Pinpoint the cell where the given text exists, returning its (X, Y) midpoint coordinate. 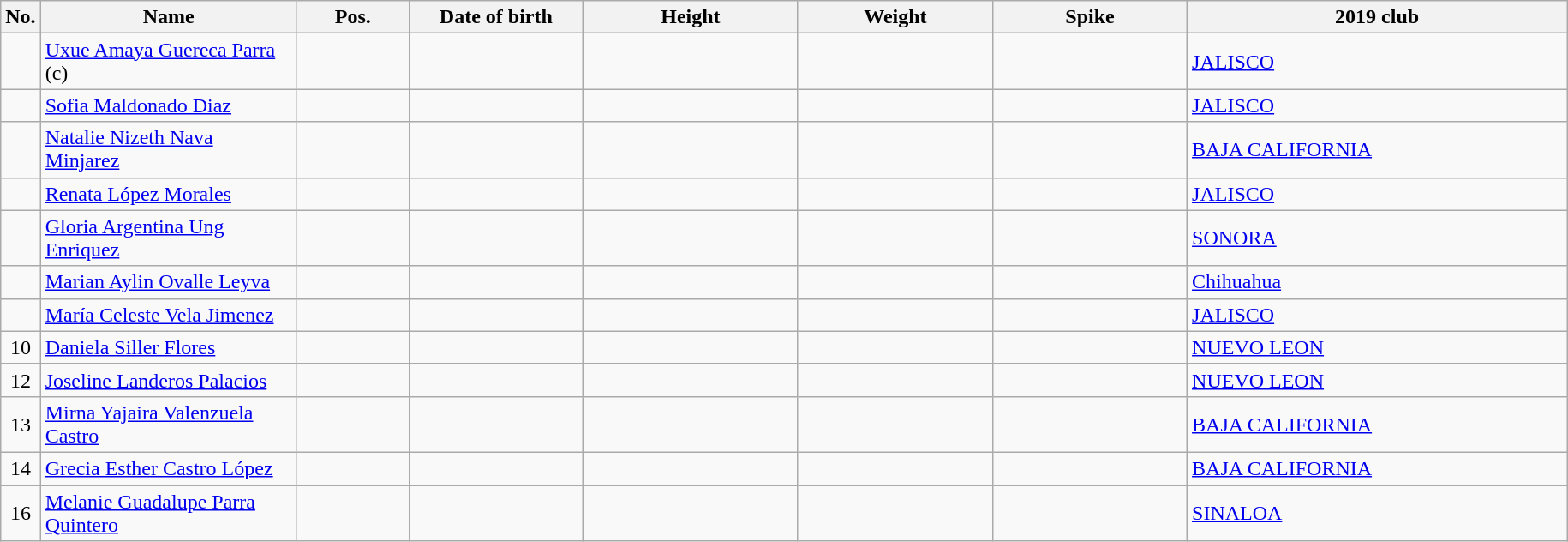
Daniela Siller Flores (168, 347)
Grecia Esther Castro López (168, 468)
Melanie Guadalupe Parra Quintero (168, 513)
14 (21, 468)
Natalie Nizeth Nava Minjarez (168, 149)
12 (21, 380)
Date of birth (495, 17)
13 (21, 424)
SINALOA (1378, 513)
Joseline Landeros Palacios (168, 380)
Mirna Yajaira Valenzuela Castro (168, 424)
Renata López Morales (168, 194)
Chihuahua (1378, 282)
Marian Aylin Ovalle Leyva (168, 282)
Gloria Argentina Ung Enriquez (168, 238)
Spike (1090, 17)
10 (21, 347)
Height (691, 17)
2019 club (1378, 17)
16 (21, 513)
Weight (895, 17)
Pos. (353, 17)
Name (168, 17)
No. (21, 17)
SONORA (1378, 238)
María Celeste Vela Jimenez (168, 315)
Uxue Amaya Guereca Parra (c) (168, 62)
Sofia Maldonado Diaz (168, 105)
